Search for the cell housing the specified text and yield its (x, y) center coordinate. 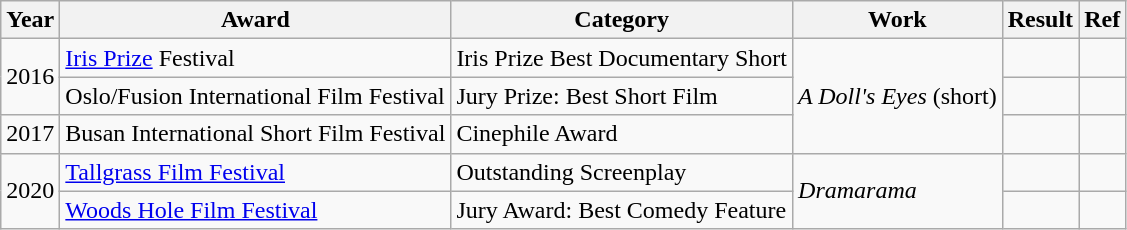
Oslo/Fusion International Film Festival (256, 96)
Ref (1102, 20)
2020 (30, 191)
Cinephile Award (622, 134)
Dramarama (898, 191)
Iris Prize Festival (256, 58)
Woods Hole Film Festival (256, 210)
Award (256, 20)
Result (1040, 20)
Jury Prize: Best Short Film (622, 96)
Year (30, 20)
A Doll's Eyes (short) (898, 96)
Category (622, 20)
Tallgrass Film Festival (256, 172)
Work (898, 20)
2017 (30, 134)
Busan International Short Film Festival (256, 134)
Iris Prize Best Documentary Short (622, 58)
2016 (30, 77)
Jury Award: Best Comedy Feature (622, 210)
Outstanding Screenplay (622, 172)
